Determine the (x, y) coordinate at the center of the cell enclosing the given text.  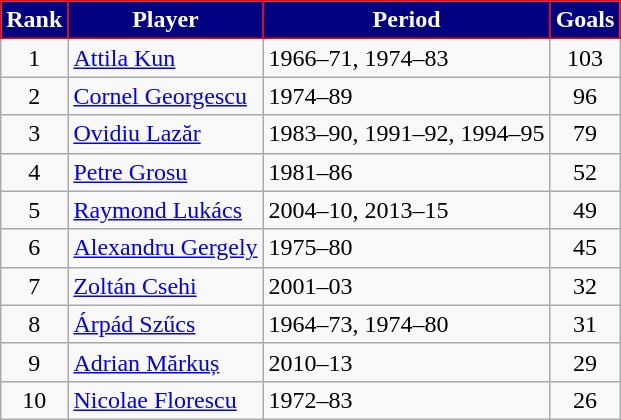
31 (585, 324)
Ovidiu Lazăr (166, 134)
26 (585, 400)
3 (34, 134)
Adrian Mărkuș (166, 362)
Period (406, 20)
1 (34, 58)
Goals (585, 20)
10 (34, 400)
Rank (34, 20)
103 (585, 58)
Petre Grosu (166, 172)
2004–10, 2013–15 (406, 210)
1974–89 (406, 96)
52 (585, 172)
Cornel Georgescu (166, 96)
96 (585, 96)
5 (34, 210)
Alexandru Gergely (166, 248)
8 (34, 324)
2010–13 (406, 362)
1964–73, 1974–80 (406, 324)
79 (585, 134)
Player (166, 20)
49 (585, 210)
7 (34, 286)
1966–71, 1974–83 (406, 58)
1972–83 (406, 400)
6 (34, 248)
Árpád Szűcs (166, 324)
1983–90, 1991–92, 1994–95 (406, 134)
29 (585, 362)
Raymond Lukács (166, 210)
9 (34, 362)
1975–80 (406, 248)
Attila Kun (166, 58)
2001–03 (406, 286)
45 (585, 248)
4 (34, 172)
Zoltán Csehi (166, 286)
32 (585, 286)
1981–86 (406, 172)
Nicolae Florescu (166, 400)
2 (34, 96)
